From the cell containing the given text, extract its center point as [x, y] coordinate. 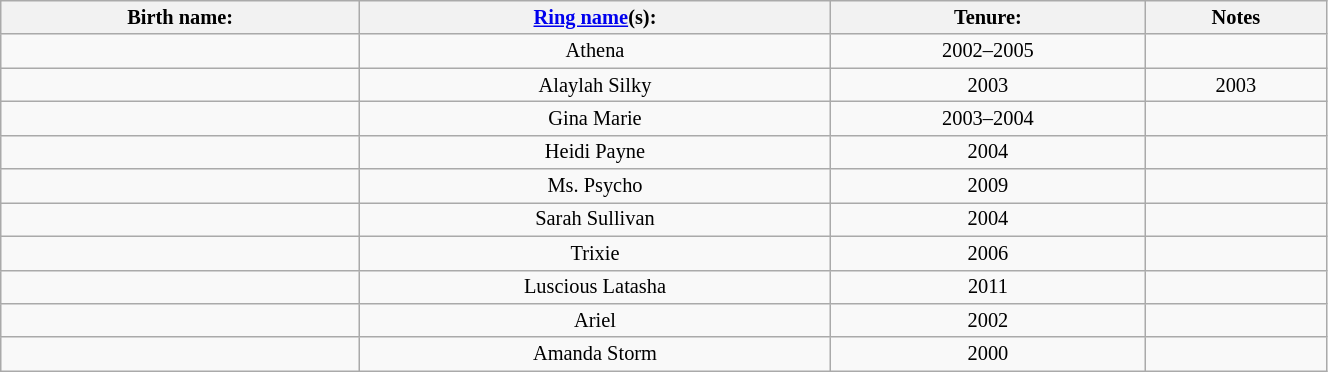
Ring name(s): [594, 17]
2000 [988, 354]
Trixie [594, 253]
Athena [594, 51]
Amanda Storm [594, 354]
Luscious Latasha [594, 287]
Ms. Psycho [594, 186]
2002 [988, 320]
Notes [1236, 17]
Gina Marie [594, 118]
Birth name: [180, 17]
2009 [988, 186]
Alaylah Silky [594, 85]
Tenure: [988, 17]
Ariel [594, 320]
2002–2005 [988, 51]
Heidi Payne [594, 152]
2003–2004 [988, 118]
2011 [988, 287]
Sarah Sullivan [594, 219]
2006 [988, 253]
